Determine the (x, y) coordinate at the center of the cell enclosing the given text.  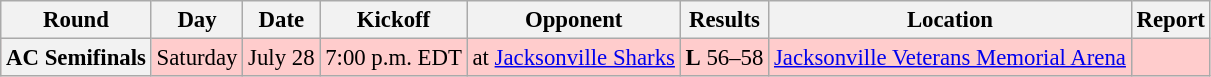
Date (282, 20)
at Jacksonville Sharks (574, 58)
L 56–58 (724, 58)
July 28 (282, 58)
Kickoff (394, 20)
7:00 p.m. EDT (394, 58)
Report (1170, 20)
Location (950, 20)
Jacksonville Veterans Memorial Arena (950, 58)
Opponent (574, 20)
Round (76, 20)
AC Semifinals (76, 58)
Results (724, 20)
Saturday (197, 58)
Day (197, 20)
